Output the (X, Y) coordinate of the center of the cell containing the given text.  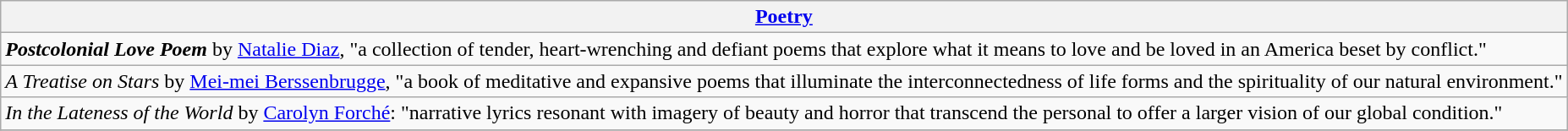
Poetry (784, 17)
